Detect which cell encompasses the target text, then output its (x, y) center coordinate. 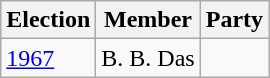
Election (48, 20)
B. B. Das (148, 58)
Party (234, 20)
Member (148, 20)
1967 (48, 58)
